Identify which cell holds the provided text, then report its [x, y] central coordinate. 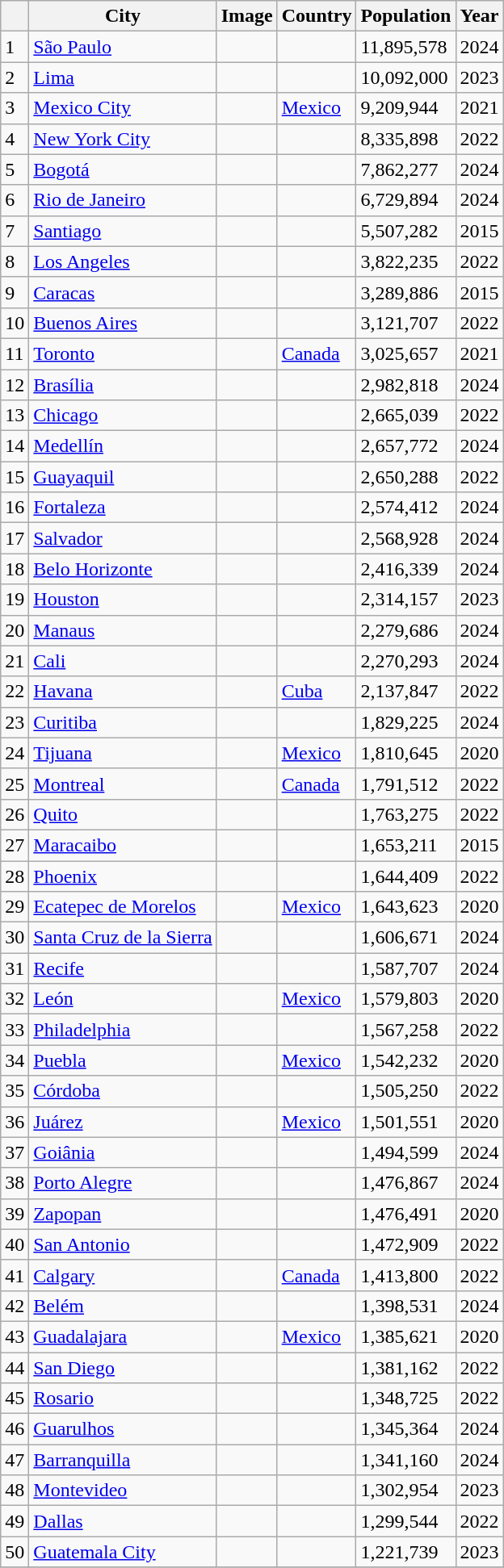
17 [15, 538]
29 [15, 907]
Havana [123, 692]
Guadalajara [123, 1336]
Toronto [123, 353]
6 [15, 200]
26 [15, 814]
3,289,886 [405, 292]
2,657,772 [405, 446]
23 [15, 722]
2,314,157 [405, 600]
3 [15, 108]
City [123, 16]
1,413,800 [405, 1275]
1,810,645 [405, 753]
1,643,623 [405, 907]
Image [247, 16]
Phoenix [123, 876]
1,542,232 [405, 1060]
1,644,409 [405, 876]
22 [15, 692]
15 [15, 477]
1,398,531 [405, 1306]
2,650,288 [405, 477]
35 [15, 1091]
Los Angeles [123, 261]
3,025,657 [405, 353]
2,416,339 [405, 569]
Belo Horizonte [123, 569]
1,221,739 [405, 1552]
Barranquilla [123, 1460]
1,505,250 [405, 1091]
Chicago [123, 416]
5,507,282 [405, 231]
27 [15, 845]
Rio de Janeiro [123, 200]
2,137,847 [405, 692]
Guarulhos [123, 1429]
10,092,000 [405, 77]
24 [15, 753]
36 [15, 1122]
2,568,928 [405, 538]
47 [15, 1460]
Puebla [123, 1060]
Santa Cruz de la Sierra [123, 938]
1,567,258 [405, 1030]
11 [15, 353]
San Diego [123, 1368]
30 [15, 938]
7,862,277 [405, 169]
1,385,621 [405, 1336]
2,279,686 [405, 630]
San Antonio [123, 1244]
Montreal [123, 784]
49 [15, 1521]
21 [15, 661]
1,587,707 [405, 968]
1,579,803 [405, 999]
9 [15, 292]
Montevideo [123, 1491]
Brasília [123, 385]
2,982,818 [405, 385]
Belém [123, 1306]
Bogotá [123, 169]
Calgary [123, 1275]
50 [15, 1552]
Country [317, 16]
1,345,364 [405, 1429]
1,653,211 [405, 845]
Córdoba [123, 1091]
Manaus [123, 630]
11,895,578 [405, 47]
12 [15, 385]
38 [15, 1183]
6,729,894 [405, 200]
Cali [123, 661]
19 [15, 600]
31 [15, 968]
13 [15, 416]
3,822,235 [405, 261]
1 [15, 47]
Population [405, 16]
1,763,275 [405, 814]
2 [15, 77]
Cuba [317, 692]
8 [15, 261]
20 [15, 630]
Buenos Aires [123, 323]
1,299,544 [405, 1521]
7 [15, 231]
1,791,512 [405, 784]
New York City [123, 139]
40 [15, 1244]
Fortaleza [123, 508]
39 [15, 1214]
16 [15, 508]
São Paulo [123, 47]
Rosario [123, 1399]
Lima [123, 77]
Medellín [123, 446]
1,829,225 [405, 722]
Porto Alegre [123, 1183]
1,348,725 [405, 1399]
1,476,867 [405, 1183]
1,381,162 [405, 1368]
Guatemala City [123, 1552]
37 [15, 1152]
14 [15, 446]
34 [15, 1060]
44 [15, 1368]
1,501,551 [405, 1122]
43 [15, 1336]
Caracas [123, 292]
1,476,491 [405, 1214]
2,574,412 [405, 508]
18 [15, 569]
25 [15, 784]
Quito [123, 814]
Tijuana [123, 753]
32 [15, 999]
46 [15, 1429]
Juárez [123, 1122]
8,335,898 [405, 139]
Houston [123, 600]
Recife [123, 968]
Mexico City [123, 108]
Ecatepec de Morelos [123, 907]
9,209,944 [405, 108]
1,302,954 [405, 1491]
4 [15, 139]
Salvador [123, 538]
48 [15, 1491]
2,665,039 [405, 416]
Philadelphia [123, 1030]
3,121,707 [405, 323]
10 [15, 323]
Year [480, 16]
33 [15, 1030]
41 [15, 1275]
1,606,671 [405, 938]
Santiago [123, 231]
León [123, 999]
Maracaibo [123, 845]
Guayaquil [123, 477]
Curitiba [123, 722]
1,494,599 [405, 1152]
5 [15, 169]
1,472,909 [405, 1244]
1,341,160 [405, 1460]
2,270,293 [405, 661]
Goiânia [123, 1152]
Dallas [123, 1521]
42 [15, 1306]
45 [15, 1399]
28 [15, 876]
Zapopan [123, 1214]
